Extract the [X, Y] coordinate from the center of the cell holding the provided text.  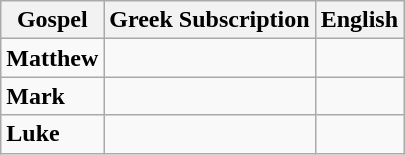
Gospel [52, 20]
Greek Subscription [210, 20]
English [359, 20]
Mark [52, 96]
Luke [52, 134]
Matthew [52, 58]
